Scan for the cell matching the given text and deliver its (X, Y) coordinate at center. 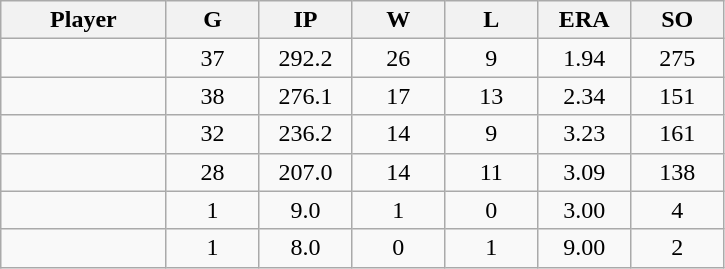
207.0 (306, 172)
Player (84, 20)
2.34 (584, 96)
37 (212, 58)
276.1 (306, 96)
9.00 (584, 248)
W (398, 20)
9.0 (306, 210)
292.2 (306, 58)
151 (678, 96)
32 (212, 134)
161 (678, 134)
L (492, 20)
SO (678, 20)
275 (678, 58)
38 (212, 96)
8.0 (306, 248)
138 (678, 172)
2 (678, 248)
1.94 (584, 58)
G (212, 20)
26 (398, 58)
IP (306, 20)
ERA (584, 20)
3.09 (584, 172)
3.23 (584, 134)
3.00 (584, 210)
236.2 (306, 134)
13 (492, 96)
17 (398, 96)
28 (212, 172)
4 (678, 210)
11 (492, 172)
